Identify which cell holds the provided text, then report its [X, Y] central coordinate. 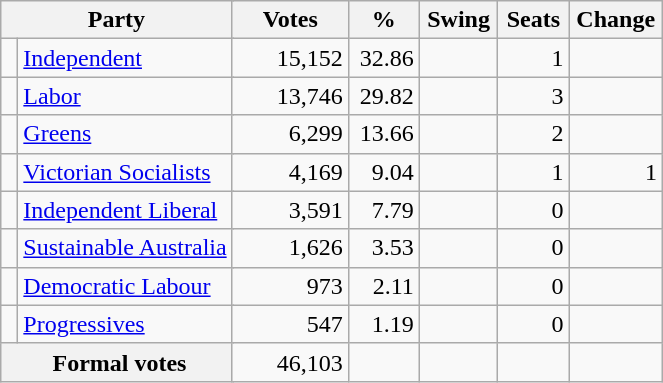
15,152 [290, 58]
Formal votes [116, 362]
Independent Liberal [125, 210]
13.66 [384, 134]
Sustainable Australia [125, 248]
Victorian Socialists [125, 172]
1,626 [290, 248]
Votes [290, 20]
Greens [125, 134]
2 [534, 134]
Labor [125, 96]
973 [290, 286]
46,103 [290, 362]
3,591 [290, 210]
1.19 [384, 324]
6,299 [290, 134]
Party [116, 20]
% [384, 20]
Progressives [125, 324]
3 [534, 96]
3.53 [384, 248]
547 [290, 324]
29.82 [384, 96]
7.79 [384, 210]
Swing [458, 20]
2.11 [384, 286]
Democratic Labour [125, 286]
32.86 [384, 58]
Seats [534, 20]
Independent [125, 58]
4,169 [290, 172]
Change [616, 20]
9.04 [384, 172]
13,746 [290, 96]
